Provide the (X, Y) coordinate of the cell's center where the given text is located.  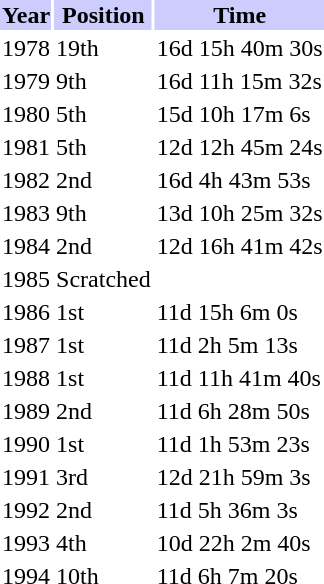
4th (104, 544)
1982 (26, 181)
11d 15h 6m 0s (240, 313)
Time (240, 16)
12d 12h 45m 24s (240, 148)
1981 (26, 148)
1989 (26, 412)
1993 (26, 544)
Year (26, 16)
11d 5h 36m 3s (240, 511)
13d 10h 25m 32s (240, 214)
10d 22h 2m 40s (240, 544)
1987 (26, 346)
3rd (104, 478)
11d 1h 53m 23s (240, 445)
16d 4h 43m 53s (240, 181)
12d 16h 41m 42s (240, 247)
16d 11h 15m 32s (240, 82)
Position (104, 16)
1990 (26, 445)
19th (104, 49)
11d 11h 41m 40s (240, 379)
16d 15h 40m 30s (240, 49)
11d 6h 28m 50s (240, 412)
1991 (26, 478)
1984 (26, 247)
1988 (26, 379)
1983 (26, 214)
1985 (26, 280)
1980 (26, 115)
1986 (26, 313)
12d 21h 59m 3s (240, 478)
1978 (26, 49)
15d 10h 17m 6s (240, 115)
11d 2h 5m 13s (240, 346)
1992 (26, 511)
Scratched (104, 280)
1979 (26, 82)
